Locate the cell with the specified text and output its (X, Y) center coordinate. 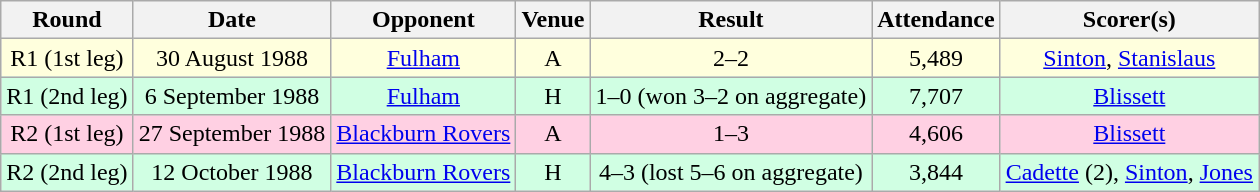
4–3 (lost 5–6 on aggregate) (731, 172)
Round (67, 20)
1–3 (731, 134)
Opponent (424, 20)
6 September 1988 (232, 96)
R1 (2nd leg) (67, 96)
4,606 (936, 134)
30 August 1988 (232, 58)
R2 (1st leg) (67, 134)
2–2 (731, 58)
5,489 (936, 58)
3,844 (936, 172)
Scorer(s) (1129, 20)
Cadette (2), Sinton, Jones (1129, 172)
R2 (2nd leg) (67, 172)
Attendance (936, 20)
Date (232, 20)
R1 (1st leg) (67, 58)
12 October 1988 (232, 172)
Venue (553, 20)
7,707 (936, 96)
1–0 (won 3–2 on aggregate) (731, 96)
Result (731, 20)
Sinton, Stanislaus (1129, 58)
27 September 1988 (232, 134)
